Locate the cell with the specified text and output its [X, Y] center coordinate. 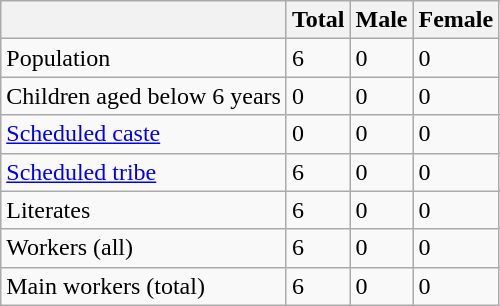
Scheduled tribe [144, 172]
Scheduled caste [144, 134]
Female [456, 20]
Children aged below 6 years [144, 96]
Workers (all) [144, 248]
Literates [144, 210]
Total [318, 20]
Population [144, 58]
Male [382, 20]
Main workers (total) [144, 286]
